For the text-containing cell, return its midpoint in [x, y] coordinate format. 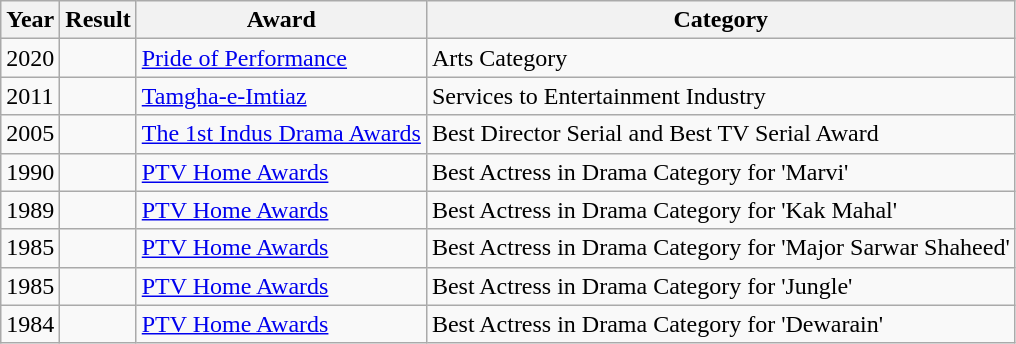
2020 [30, 58]
Services to Entertainment Industry [720, 96]
1989 [30, 210]
2005 [30, 134]
Best Actress in Drama Category for 'Jungle' [720, 286]
2011 [30, 96]
Best Actress in Drama Category for 'Dewarain' [720, 324]
Award [281, 20]
Year [30, 20]
Category [720, 20]
Best Actress in Drama Category for 'Marvi' [720, 172]
The 1st Indus Drama Awards [281, 134]
1984 [30, 324]
Arts Category [720, 58]
Best Director Serial and Best TV Serial Award [720, 134]
Best Actress in Drama Category for 'Major Sarwar Shaheed' [720, 248]
Best Actress in Drama Category for 'Kak Mahal' [720, 210]
Result [98, 20]
Pride of Performance [281, 58]
Tamgha-e-Imtiaz [281, 96]
1990 [30, 172]
